Locate the cell with the specified text and output its [x, y] center coordinate. 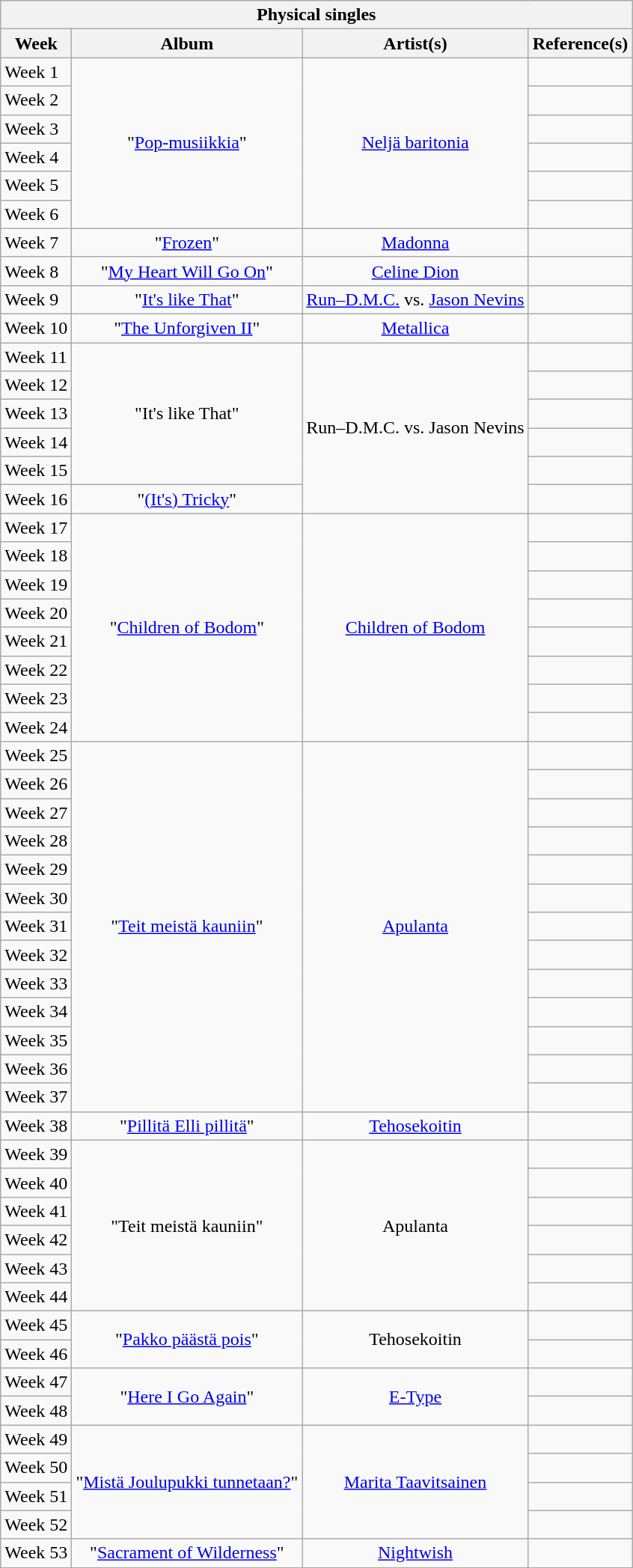
Week [36, 43]
Week 31 [36, 927]
Week 15 [36, 471]
Week 8 [36, 271]
"My Heart Will Go On" [187, 271]
Week 17 [36, 528]
E-Type [415, 1397]
Week 33 [36, 983]
"Pakko päästä pois" [187, 1340]
Week 42 [36, 1239]
Week 37 [36, 1097]
Week 44 [36, 1297]
Artist(s) [415, 43]
Week 41 [36, 1211]
Week 39 [36, 1154]
Week 47 [36, 1382]
Week 40 [36, 1183]
Week 36 [36, 1069]
Children of Bodom [415, 627]
Week 28 [36, 841]
Week 32 [36, 955]
"Mistä Joulupukki tunnetaan?" [187, 1482]
"Pillitä Elli pillitä" [187, 1126]
Week 7 [36, 242]
Week 3 [36, 129]
Week 53 [36, 1553]
Album [187, 43]
"(It's) Tricky" [187, 499]
Week 21 [36, 641]
Week 43 [36, 1269]
Week 25 [36, 755]
Week 22 [36, 670]
Reference(s) [581, 43]
Week 35 [36, 1040]
"Here I Go Again" [187, 1397]
Week 9 [36, 299]
Week 49 [36, 1439]
Week 48 [36, 1411]
Week 29 [36, 870]
Neljä baritonia [415, 143]
Week 20 [36, 613]
Week 16 [36, 499]
Week 38 [36, 1126]
Madonna [415, 242]
Week 45 [36, 1326]
Week 18 [36, 556]
Week 4 [36, 157]
Week 6 [36, 214]
Week 34 [36, 1012]
Week 52 [36, 1525]
"The Unforgiven II" [187, 328]
Marita Taavitsainen [415, 1482]
"Children of Bodom" [187, 627]
Nightwish [415, 1553]
"Sacrament of Wilderness" [187, 1553]
Week 30 [36, 898]
Week 10 [36, 328]
Week 51 [36, 1496]
Week 50 [36, 1468]
Metallica [415, 328]
Week 1 [36, 72]
Week 14 [36, 442]
Week 19 [36, 585]
Week 26 [36, 784]
Celine Dion [415, 271]
Physical singles [316, 15]
Week 12 [36, 385]
Week 2 [36, 100]
Week 5 [36, 186]
Week 27 [36, 812]
"Pop-musiikkia" [187, 143]
"Frozen" [187, 242]
Week 13 [36, 414]
Week 11 [36, 357]
Week 23 [36, 698]
Week 24 [36, 727]
Week 46 [36, 1354]
